Capture the cell that displays the provided text and extract its [X, Y] central coordinate. 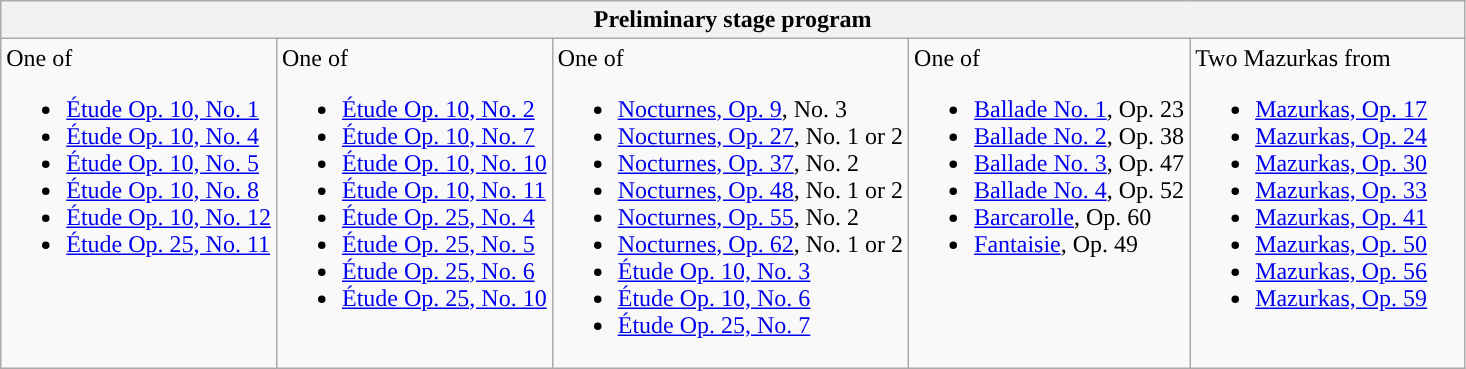
Preliminary stage program [733, 20]
One ofÉtude Op. 10, No. 1Étude Op. 10, No. 4Étude Op. 10, No. 5Étude Op. 10, No. 8Étude Op. 10, No. 12Étude Op. 25, No. 11 [139, 204]
Two Mazurkas fromMazurkas, Op. 17Mazurkas, Op. 24Mazurkas, Op. 30Mazurkas, Op. 33Mazurkas, Op. 41Mazurkas, Op. 50Mazurkas, Op. 56Mazurkas, Op. 59 [1328, 204]
One ofBallade No. 1, Op. 23Ballade No. 2, Op. 38Ballade No. 3, Op. 47Ballade No. 4, Op. 52Barcarolle, Op. 60Fantaisie, Op. 49 [1050, 204]
